Scan for the cell matching the given text and deliver its [X, Y] coordinate at center. 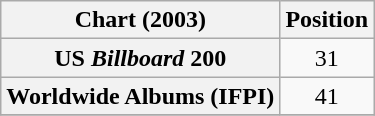
US Billboard 200 [140, 58]
Chart (2003) [140, 20]
41 [327, 96]
31 [327, 58]
Worldwide Albums (IFPI) [140, 96]
Position [327, 20]
